Provide the [X, Y] coordinate of the cell's center where the given text is located.  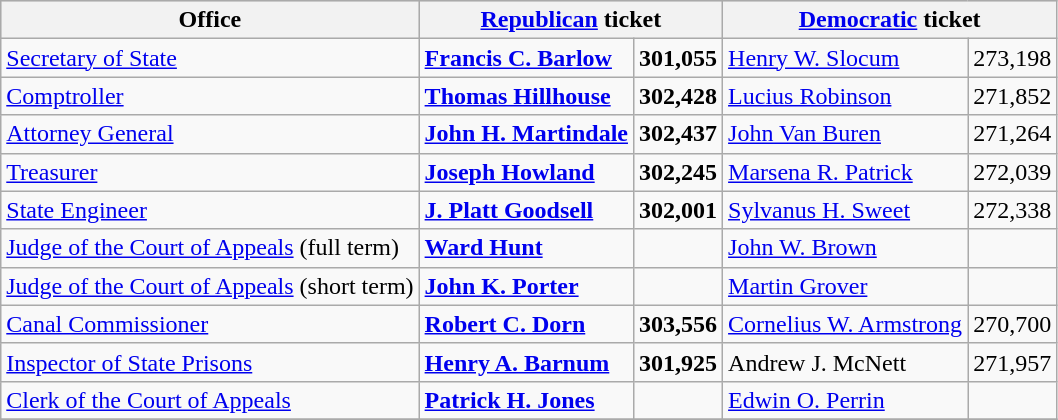
John Van Buren [846, 134]
Marsena R. Patrick [846, 172]
Cornelius W. Armstrong [846, 324]
John W. Brown [846, 248]
302,437 [678, 134]
Ward Hunt [526, 248]
Sylvanus H. Sweet [846, 210]
272,338 [1012, 210]
302,001 [678, 210]
Edwin O. Perrin [846, 400]
Democratic ticket [890, 20]
Patrick H. Jones [526, 400]
302,428 [678, 96]
273,198 [1012, 58]
Inspector of State Prisons [210, 362]
Comptroller [210, 96]
272,039 [1012, 172]
J. Platt Goodsell [526, 210]
301,055 [678, 58]
John K. Porter [526, 286]
271,957 [1012, 362]
Henry W. Slocum [846, 58]
Treasurer [210, 172]
Lucius Robinson [846, 96]
Martin Grover [846, 286]
Andrew J. McNett [846, 362]
Robert C. Dorn [526, 324]
State Engineer [210, 210]
271,852 [1012, 96]
301,925 [678, 362]
Clerk of the Court of Appeals [210, 400]
Office [210, 20]
Joseph Howland [526, 172]
Attorney General [210, 134]
Judge of the Court of Appeals (short term) [210, 286]
Republican ticket [570, 20]
Thomas Hillhouse [526, 96]
Secretary of State [210, 58]
302,245 [678, 172]
John H. Martindale [526, 134]
Judge of the Court of Appeals (full term) [210, 248]
271,264 [1012, 134]
Canal Commissioner [210, 324]
Francis C. Barlow [526, 58]
270,700 [1012, 324]
303,556 [678, 324]
Henry A. Barnum [526, 362]
